Search for the cell housing the specified text and yield its (X, Y) center coordinate. 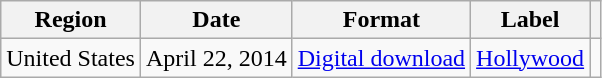
Date (216, 20)
Region (71, 20)
Format (381, 20)
April 22, 2014 (216, 58)
Digital download (381, 58)
Label (530, 20)
United States (71, 58)
Hollywood (530, 58)
